Find where the given text appears and provide that cell's center as (x, y) coordinate. 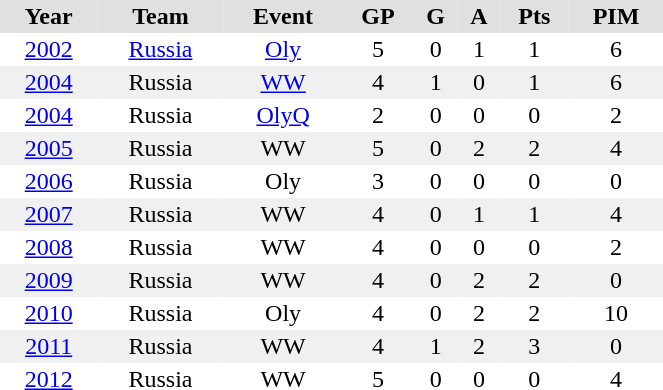
GP (378, 16)
PIM (616, 16)
10 (616, 314)
A (479, 16)
G (435, 16)
Year (48, 16)
Pts (534, 16)
2005 (48, 148)
2008 (48, 248)
Event (284, 16)
2006 (48, 182)
2010 (48, 314)
2009 (48, 280)
Team (160, 16)
OlyQ (284, 116)
2007 (48, 214)
2011 (48, 346)
2002 (48, 50)
